Identify which cell holds the provided text, then report its [x, y] central coordinate. 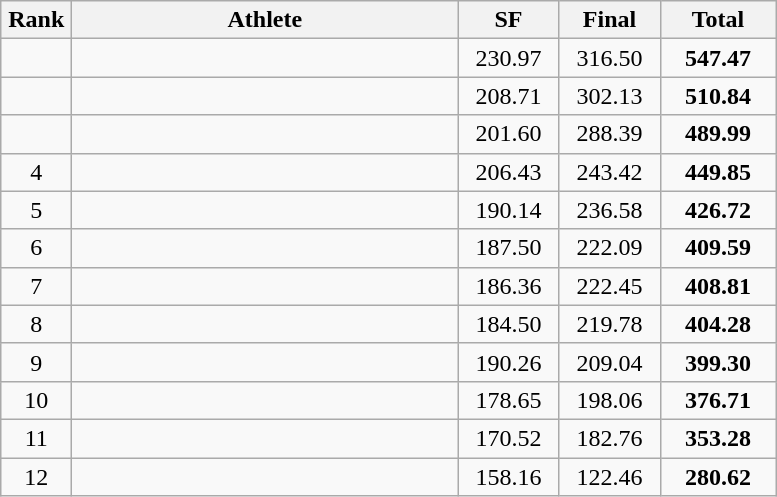
408.81 [718, 286]
Rank [36, 20]
376.71 [718, 400]
7 [36, 286]
182.76 [610, 438]
409.59 [718, 248]
10 [36, 400]
288.39 [610, 134]
198.06 [610, 400]
187.50 [508, 248]
12 [36, 477]
122.46 [610, 477]
449.85 [718, 172]
510.84 [718, 96]
Final [610, 20]
Total [718, 20]
158.16 [508, 477]
6 [36, 248]
5 [36, 210]
222.45 [610, 286]
489.99 [718, 134]
219.78 [610, 324]
SF [508, 20]
236.58 [610, 210]
547.47 [718, 58]
399.30 [718, 362]
243.42 [610, 172]
4 [36, 172]
230.97 [508, 58]
404.28 [718, 324]
209.04 [610, 362]
170.52 [508, 438]
208.71 [508, 96]
9 [36, 362]
353.28 [718, 438]
201.60 [508, 134]
Athlete [265, 20]
280.62 [718, 477]
190.26 [508, 362]
186.36 [508, 286]
222.09 [610, 248]
184.50 [508, 324]
316.50 [610, 58]
8 [36, 324]
11 [36, 438]
302.13 [610, 96]
190.14 [508, 210]
178.65 [508, 400]
206.43 [508, 172]
426.72 [718, 210]
